Output the (X, Y) coordinate of the center of the cell containing the given text.  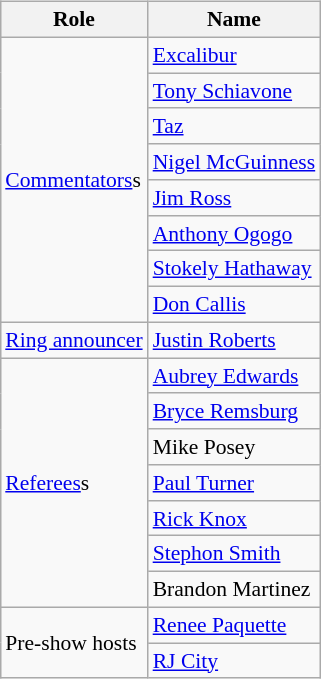
Pre-show hosts (74, 642)
Mike Posey (234, 447)
Aubrey Edwards (234, 376)
Role (74, 20)
RJ City (234, 661)
Tony Schiavone (234, 91)
Justin Roberts (234, 340)
Nigel McGuinness (234, 162)
Taz (234, 126)
Refereess (74, 482)
Anthony Ogogo (234, 233)
Brandon Martinez (234, 590)
Name (234, 20)
Ring announcer (74, 340)
Bryce Remsburg (234, 411)
Rick Knox (234, 518)
Don Callis (234, 305)
Stephon Smith (234, 554)
Jim Ross (234, 198)
Excalibur (234, 55)
Commentatorss (74, 180)
Paul Turner (234, 483)
Stokely Hathaway (234, 269)
Renee Paquette (234, 625)
